Output the (X, Y) coordinate of the center of the cell containing the given text.  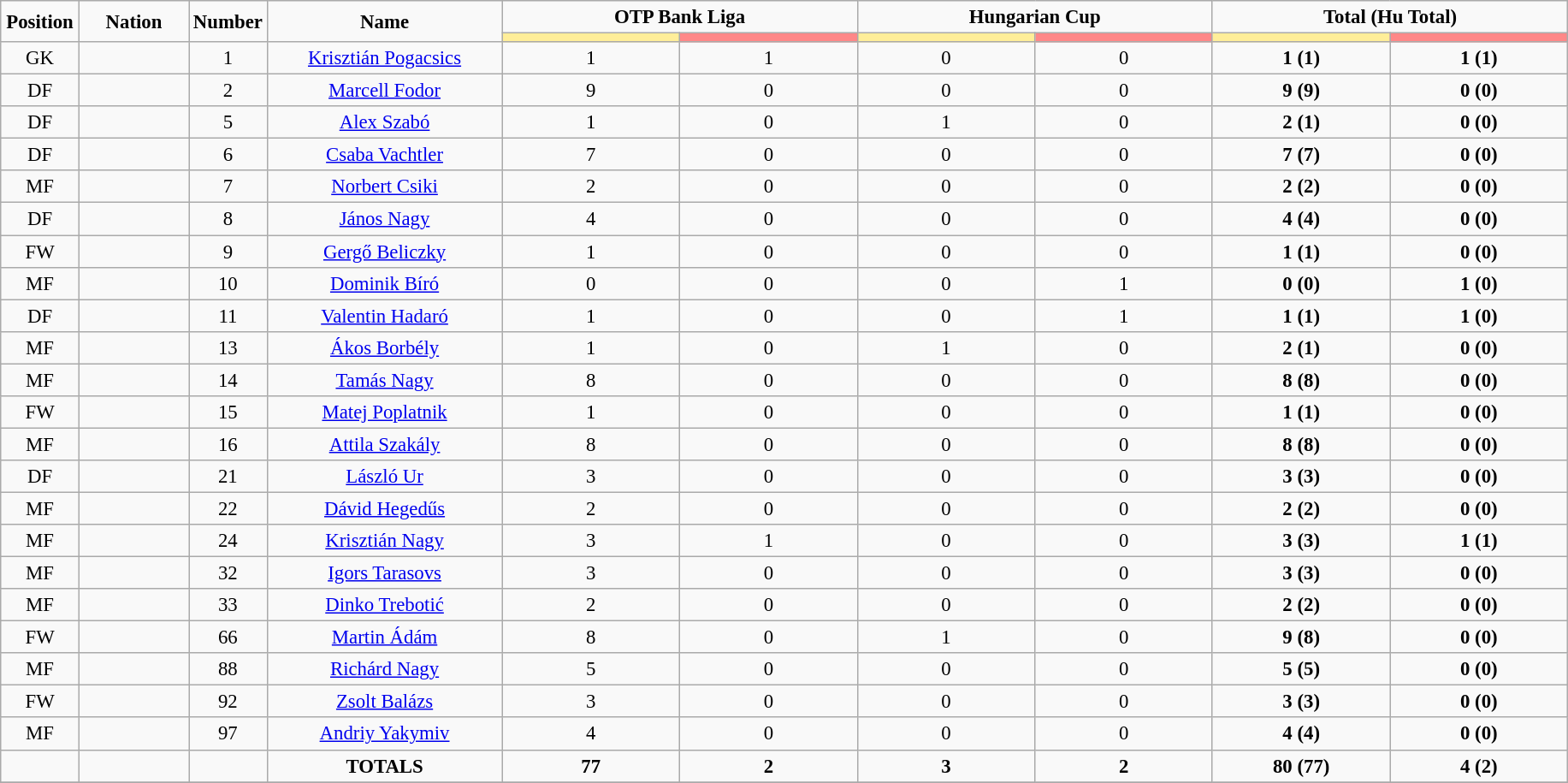
11 (228, 316)
9 (8) (1301, 638)
Position (40, 21)
Dávid Hegedűs (385, 508)
Nation (133, 21)
Number (228, 21)
Igors Tarasovs (385, 573)
22 (228, 508)
GK (40, 58)
Marcell Fodor (385, 91)
Martin Ádám (385, 638)
80 (77) (1301, 766)
OTP Bank Liga (679, 17)
Alex Szabó (385, 122)
Dominik Bíró (385, 283)
Matej Poplatnik (385, 412)
Krisztián Pogacsics (385, 58)
4 (2) (1479, 766)
5 (5) (1301, 669)
24 (228, 541)
9 (9) (1301, 91)
Andriy Yakymiv (385, 734)
Krisztián Nagy (385, 541)
32 (228, 573)
33 (228, 605)
Hungarian Cup (1035, 17)
Zsolt Balázs (385, 702)
Attila Szakály (385, 444)
Norbert Csiki (385, 187)
Total (Hu Total) (1389, 17)
7 (7) (1301, 155)
Tamás Nagy (385, 380)
László Ur (385, 477)
TOTALS (385, 766)
15 (228, 412)
János Nagy (385, 219)
13 (228, 347)
66 (228, 638)
10 (228, 283)
16 (228, 444)
88 (228, 669)
92 (228, 702)
Csaba Vachtler (385, 155)
97 (228, 734)
Ákos Borbély (385, 347)
Richárd Nagy (385, 669)
77 (591, 766)
21 (228, 477)
Dinko Trebotić (385, 605)
Name (385, 21)
6 (228, 155)
14 (228, 380)
Valentin Hadaró (385, 316)
Gergő Beliczky (385, 252)
